From the cell containing the given text, extract its center point as [x, y] coordinate. 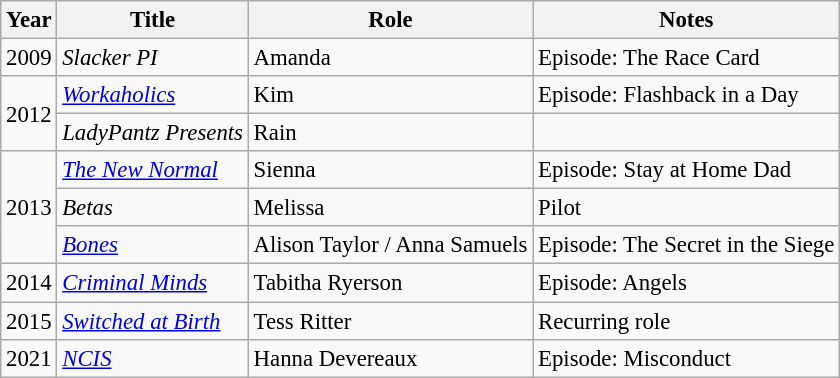
Title [152, 20]
Episode: The Race Card [686, 58]
Alison Taylor / Anna Samuels [390, 245]
Rain [390, 133]
NCIS [152, 358]
Pilot [686, 208]
Sienna [390, 170]
Melissa [390, 208]
Recurring role [686, 321]
Slacker PI [152, 58]
Hanna Devereaux [390, 358]
Role [390, 20]
Notes [686, 20]
Amanda [390, 58]
2015 [29, 321]
Episode: The Secret in the Siege [686, 245]
LadyPantz Presents [152, 133]
Tabitha Ryerson [390, 283]
Episode: Flashback in a Day [686, 95]
Criminal Minds [152, 283]
Episode: Misconduct [686, 358]
2021 [29, 358]
2013 [29, 208]
2014 [29, 283]
Episode: Stay at Home Dad [686, 170]
Switched at Birth [152, 321]
Workaholics [152, 95]
Betas [152, 208]
Year [29, 20]
2012 [29, 114]
Kim [390, 95]
The New Normal [152, 170]
2009 [29, 58]
Tess Ritter [390, 321]
Bones [152, 245]
Episode: Angels [686, 283]
